Return the (x, y) coordinate for the center point of the cell that contains the specified text.  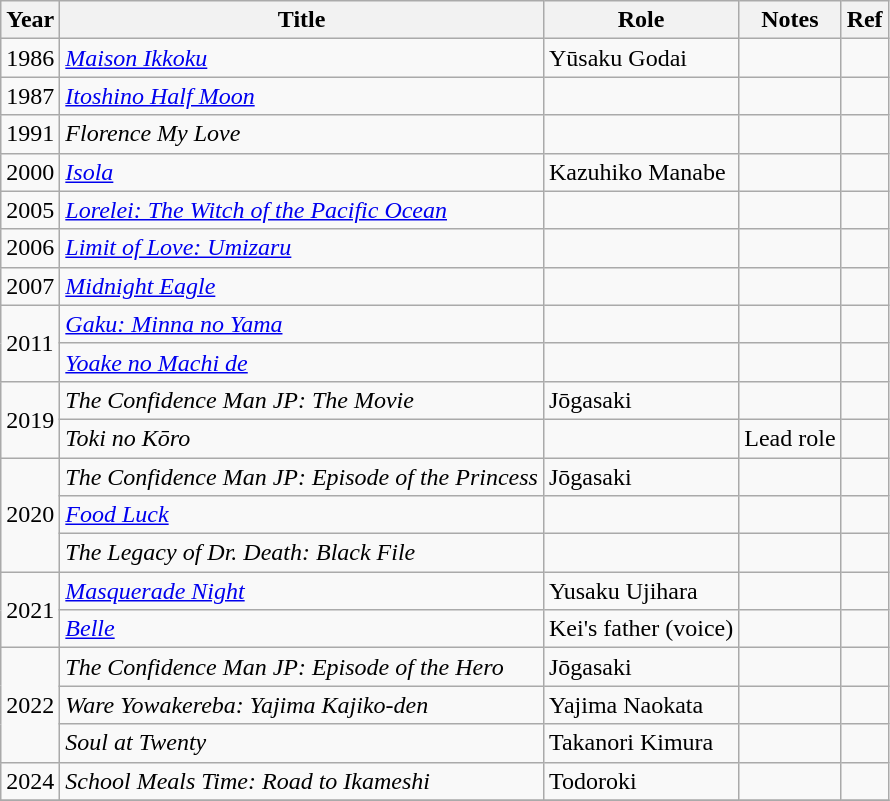
Ware Yowakereba: Yajima Kajiko-den (302, 705)
2019 (30, 419)
Limit of Love: Umizaru (302, 248)
Midnight Eagle (302, 286)
Role (640, 20)
Yajima Naokata (640, 705)
Masquerade Night (302, 591)
Ref (864, 20)
Belle (302, 629)
Kazuhiko Manabe (640, 172)
Lead role (790, 438)
1987 (30, 96)
Year (30, 20)
1991 (30, 134)
The Legacy of Dr. Death: Black File (302, 553)
Todoroki (640, 781)
Title (302, 20)
Lorelei: The Witch of the Pacific Ocean (302, 210)
The Confidence Man JP: Episode of the Princess (302, 477)
Gaku: Minna no Yama (302, 324)
2007 (30, 286)
School Meals Time: Road to Ikameshi (302, 781)
Soul at Twenty (302, 743)
2011 (30, 343)
2020 (30, 515)
2005 (30, 210)
2006 (30, 248)
Toki no Kōro (302, 438)
Isola (302, 172)
2000 (30, 172)
Itoshino Half Moon (302, 96)
2022 (30, 705)
Maison Ikkoku (302, 58)
Notes (790, 20)
2024 (30, 781)
The Confidence Man JP: Episode of the Hero (302, 667)
Takanori Kimura (640, 743)
Florence My Love (302, 134)
1986 (30, 58)
Yūsaku Godai (640, 58)
The Confidence Man JP: The Movie (302, 400)
Kei's father (voice) (640, 629)
Food Luck (302, 515)
Yusaku Ujihara (640, 591)
2021 (30, 610)
Yoake no Machi de (302, 362)
